Detect which cell encompasses the target text, then output its (X, Y) center coordinate. 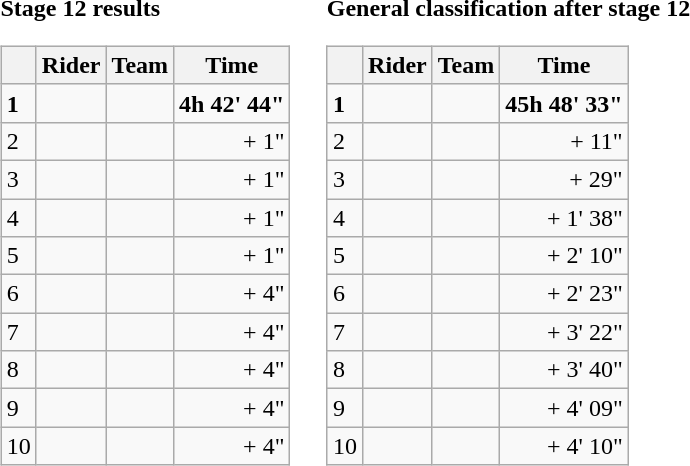
45h 48' 33" (564, 103)
+ 3' 40" (564, 370)
+ 2' 10" (564, 256)
+ 3' 22" (564, 332)
+ 2' 23" (564, 294)
+ 11" (564, 141)
+ 4' 10" (564, 446)
+ 29" (564, 179)
+ 1' 38" (564, 217)
4h 42' 44" (232, 103)
+ 4' 09" (564, 408)
